Return the [X, Y] coordinate for the center point of the cell that contains the specified text.  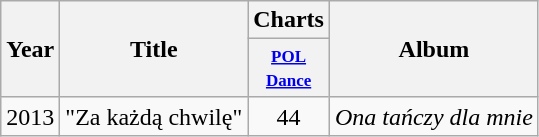
Charts [289, 20]
"Za każdą chwilę" [154, 116]
2013 [30, 116]
Ona tańczy dla mnie [434, 116]
44 [289, 116]
Year [30, 50]
Album [434, 50]
Title [154, 50]
POLDance [289, 68]
